Find where the given text appears and provide that cell's center as [X, Y] coordinate. 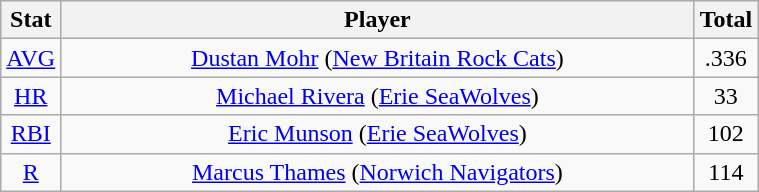
R [31, 172]
33 [726, 96]
114 [726, 172]
Eric Munson (Erie SeaWolves) [378, 134]
AVG [31, 58]
Marcus Thames (Norwich Navigators) [378, 172]
Player [378, 20]
Stat [31, 20]
Dustan Mohr (New Britain Rock Cats) [378, 58]
HR [31, 96]
102 [726, 134]
RBI [31, 134]
Michael Rivera (Erie SeaWolves) [378, 96]
.336 [726, 58]
Total [726, 20]
